Detect which cell encompasses the target text, then output its [X, Y] center coordinate. 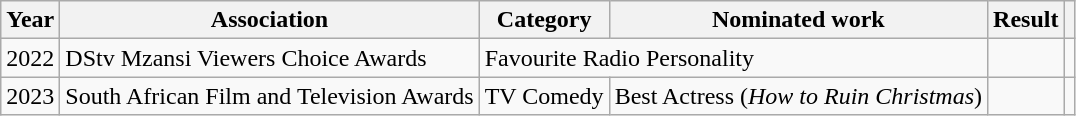
South African Film and Television Awards [270, 96]
DStv Mzansi Viewers Choice Awards [270, 58]
Best Actress (How to Ruin Christmas) [798, 96]
2022 [30, 58]
Favourite Radio Personality [733, 58]
2023 [30, 96]
Category [544, 20]
Nominated work [798, 20]
Year [30, 20]
TV Comedy [544, 96]
Association [270, 20]
Result [1026, 20]
